Determine the [x, y] coordinate at the center of the cell enclosing the given text.  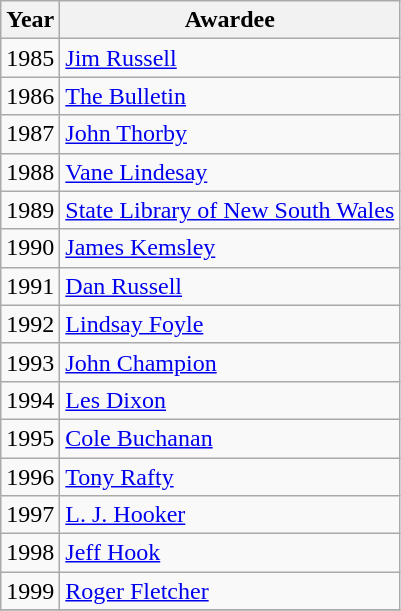
1997 [30, 515]
1988 [30, 172]
1995 [30, 438]
1986 [30, 96]
1989 [30, 210]
John Thorby [230, 134]
1999 [30, 591]
1998 [30, 553]
Cole Buchanan [230, 438]
John Champion [230, 362]
Tony Rafty [230, 477]
Awardee [230, 20]
State Library of New South Wales [230, 210]
L. J. Hooker [230, 515]
Vane Lindesay [230, 172]
1992 [30, 324]
James Kemsley [230, 248]
1987 [30, 134]
1991 [30, 286]
Jim Russell [230, 58]
1990 [30, 248]
The Bulletin [230, 96]
Jeff Hook [230, 553]
Dan Russell [230, 286]
1993 [30, 362]
Les Dixon [230, 400]
Year [30, 20]
1985 [30, 58]
1996 [30, 477]
Roger Fletcher [230, 591]
Lindsay Foyle [230, 324]
1994 [30, 400]
